Return (x, y) of the center of cell containing provided text 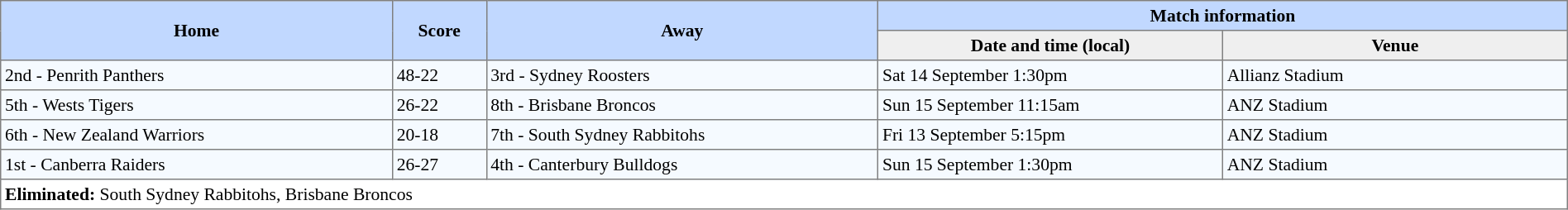
Home (197, 31)
7th - South Sydney Rabbitohs (682, 135)
8th - Brisbane Broncos (682, 105)
Eliminated: South Sydney Rabbitohs, Brisbane Broncos (784, 194)
6th - New Zealand Warriors (197, 135)
26-27 (439, 165)
26-22 (439, 105)
Score (439, 31)
Allianz Stadium (1394, 75)
1st - Canberra Raiders (197, 165)
Sun 15 September 1:30pm (1050, 165)
Venue (1394, 45)
20-18 (439, 135)
4th - Canterbury Bulldogs (682, 165)
3rd - Sydney Roosters (682, 75)
48-22 (439, 75)
Fri 13 September 5:15pm (1050, 135)
Match information (1223, 16)
Sat 14 September 1:30pm (1050, 75)
2nd - Penrith Panthers (197, 75)
Away (682, 31)
5th - Wests Tigers (197, 105)
Sun 15 September 11:15am (1050, 105)
Date and time (local) (1050, 45)
